Provide the [x, y] coordinate of the cell's center where the given text is located.  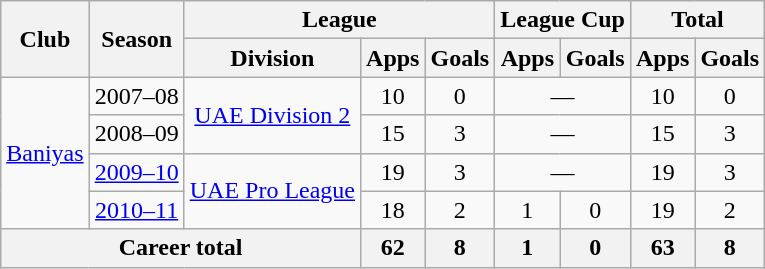
Total [697, 20]
League [340, 20]
18 [393, 210]
Season [136, 39]
2009–10 [136, 172]
Baniyas [45, 153]
63 [662, 248]
62 [393, 248]
Club [45, 39]
2007–08 [136, 96]
Career total [181, 248]
League Cup [563, 20]
UAE Pro League [272, 191]
Division [272, 58]
UAE Division 2 [272, 115]
2010–11 [136, 210]
2008–09 [136, 134]
